Return the (x, y) coordinate for the center point of the cell that contains the specified text.  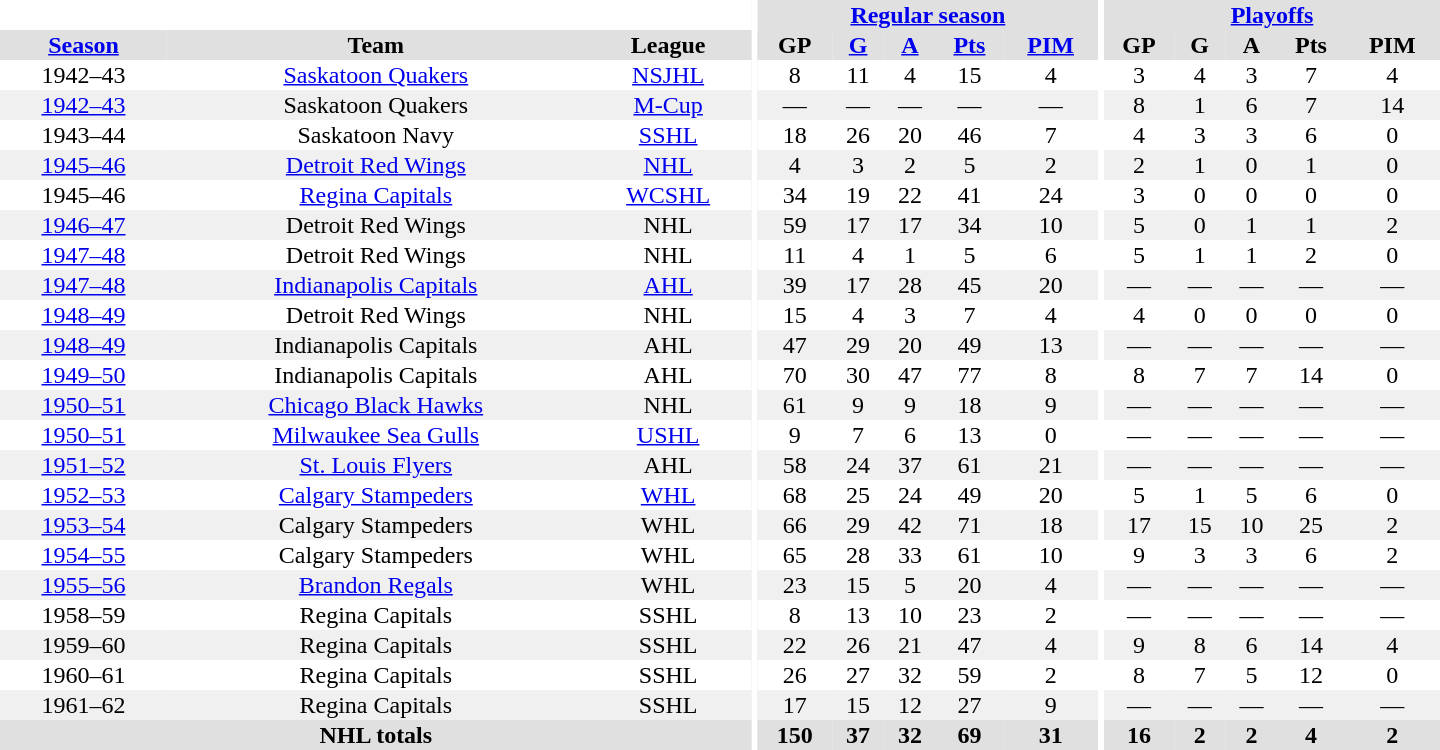
NHL totals (376, 735)
1952–53 (84, 495)
Brandon Regals (376, 585)
1951–52 (84, 465)
70 (794, 375)
NSJHL (668, 75)
33 (910, 555)
WCSHL (668, 195)
1961–62 (84, 705)
Saskatoon Navy (376, 135)
Team (376, 45)
65 (794, 555)
Chicago Black Hawks (376, 405)
Milwaukee Sea Gulls (376, 435)
1954–55 (84, 555)
41 (970, 195)
71 (970, 525)
150 (794, 735)
46 (970, 135)
42 (910, 525)
1959–60 (84, 645)
League (668, 45)
St. Louis Flyers (376, 465)
19 (858, 195)
1946–47 (84, 225)
1953–54 (84, 525)
M-Cup (668, 105)
45 (970, 285)
68 (794, 495)
58 (794, 465)
1958–59 (84, 615)
77 (970, 375)
USHL (668, 435)
31 (1050, 735)
1949–50 (84, 375)
16 (1139, 735)
1960–61 (84, 675)
Playoffs (1272, 15)
69 (970, 735)
39 (794, 285)
Season (84, 45)
Regular season (928, 15)
66 (794, 525)
30 (858, 375)
1955–56 (84, 585)
1943–44 (84, 135)
